Determine the [X, Y] coordinate at the center of the cell enclosing the given text.  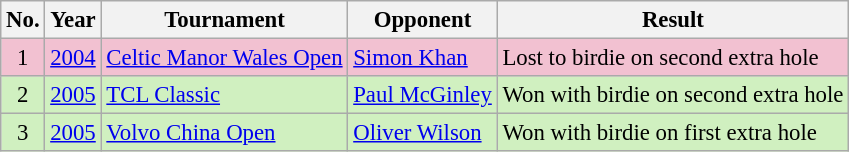
2 [23, 95]
1 [23, 58]
Tournament [224, 20]
TCL Classic [224, 95]
No. [23, 20]
Lost to birdie on second extra hole [673, 58]
Won with birdie on first extra hole [673, 133]
Result [673, 20]
Paul McGinley [422, 95]
Volvo China Open [224, 133]
2004 [73, 58]
Opponent [422, 20]
3 [23, 133]
Oliver Wilson [422, 133]
Celtic Manor Wales Open [224, 58]
Won with birdie on second extra hole [673, 95]
Year [73, 20]
Simon Khan [422, 58]
